Search for the cell housing the specified text and yield its [x, y] center coordinate. 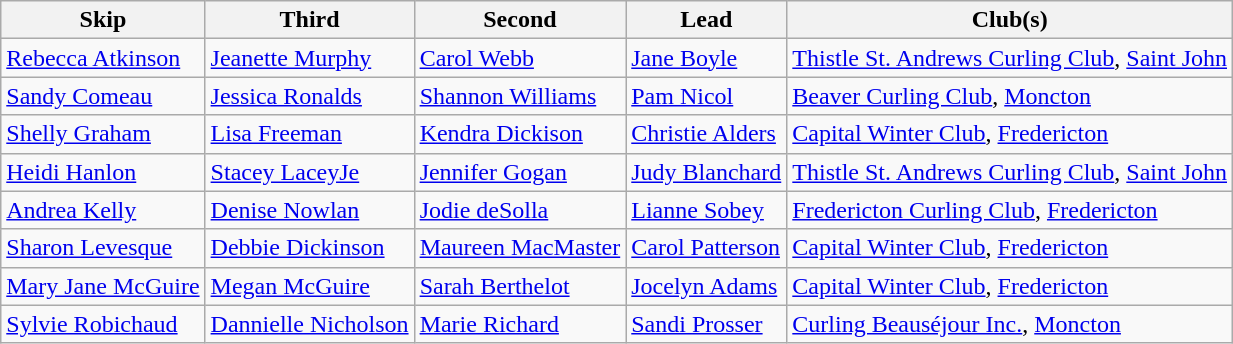
Sandi Prosser [706, 324]
Second [520, 20]
Curling Beauséjour Inc., Moncton [1010, 324]
Mary Jane McGuire [103, 286]
Fredericton Curling Club, Fredericton [1010, 210]
Judy Blanchard [706, 172]
Lisa Freeman [310, 134]
Heidi Hanlon [103, 172]
Jane Boyle [706, 58]
Maureen MacMaster [520, 248]
Club(s) [1010, 20]
Skip [103, 20]
Shannon Williams [520, 96]
Beaver Curling Club, Moncton [1010, 96]
Sandy Comeau [103, 96]
Marie Richard [520, 324]
Carol Webb [520, 58]
Sylvie Robichaud [103, 324]
Jennifer Gogan [520, 172]
Kendra Dickison [520, 134]
Shelly Graham [103, 134]
Lianne Sobey [706, 210]
Debbie Dickinson [310, 248]
Jocelyn Adams [706, 286]
Rebecca Atkinson [103, 58]
Dannielle Nicholson [310, 324]
Megan McGuire [310, 286]
Andrea Kelly [103, 210]
Jodie deSolla [520, 210]
Denise Nowlan [310, 210]
Pam Nicol [706, 96]
Jessica Ronalds [310, 96]
Christie Alders [706, 134]
Third [310, 20]
Sharon Levesque [103, 248]
Stacey LaceyJe [310, 172]
Lead [706, 20]
Jeanette Murphy [310, 58]
Sarah Berthelot [520, 286]
Carol Patterson [706, 248]
